Identify which cell holds the provided text, then report its [X, Y] central coordinate. 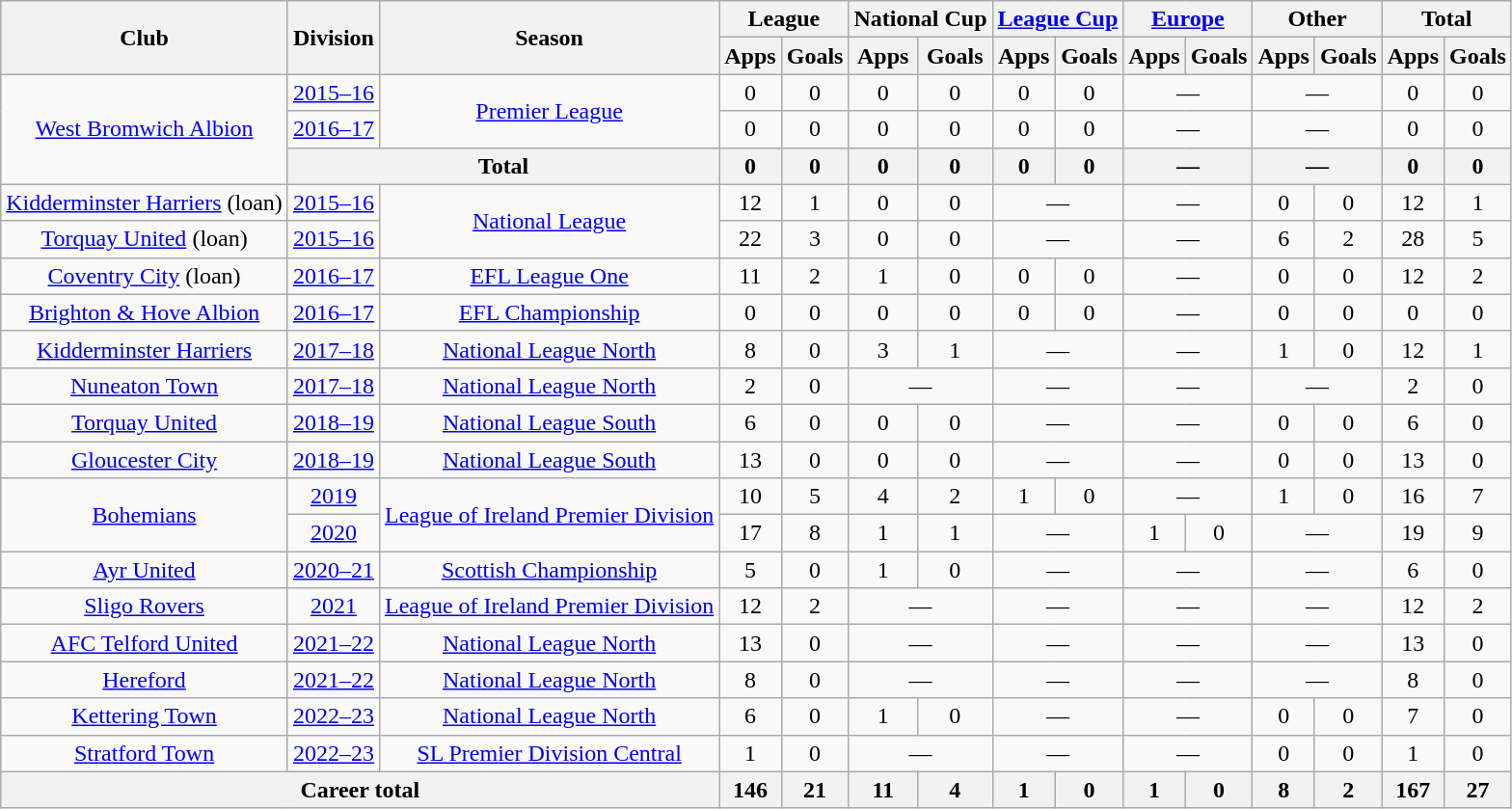
Career total [361, 790]
2021 [334, 607]
167 [1413, 790]
EFL League One [549, 276]
Kidderminster Harriers (loan) [145, 202]
Kettering Town [145, 716]
Bohemians [145, 515]
League Cup [1058, 19]
Torquay United [145, 422]
Stratford Town [145, 753]
2020–21 [334, 570]
National Cup [920, 19]
Premier League [549, 111]
Sligo Rovers [145, 607]
Nuneaton Town [145, 386]
Torquay United (loan) [145, 239]
2020 [334, 533]
Hereford [145, 680]
28 [1413, 239]
AFC Telford United [145, 643]
17 [750, 533]
Kidderminster Harriers [145, 349]
21 [815, 790]
16 [1413, 497]
Ayr United [145, 570]
Scottish Championship [549, 570]
Division [334, 38]
Coventry City (loan) [145, 276]
19 [1413, 533]
National League [549, 221]
9 [1478, 533]
Brighton & Hove Albion [145, 312]
2019 [334, 497]
Europe [1188, 19]
10 [750, 497]
Gloucester City [145, 460]
146 [750, 790]
West Bromwich Albion [145, 129]
Other [1317, 19]
SL Premier Division Central [549, 753]
22 [750, 239]
27 [1478, 790]
Club [145, 38]
EFL Championship [549, 312]
Season [549, 38]
League [784, 19]
